Determine the (x, y) coordinate at the center of the cell enclosing the given text.  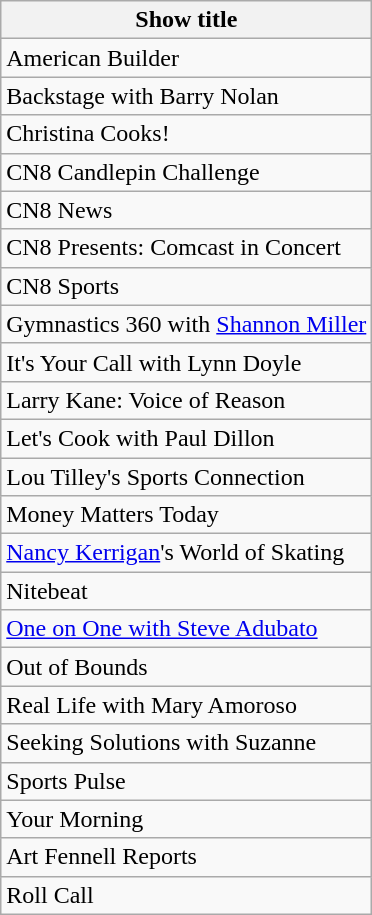
American Builder (186, 58)
Show title (186, 20)
Sports Pulse (186, 781)
Nancy Kerrigan's World of Skating (186, 553)
Lou Tilley's Sports Connection (186, 477)
CN8 Candlepin Challenge (186, 172)
Nitebeat (186, 591)
Roll Call (186, 895)
It's Your Call with Lynn Doyle (186, 362)
Seeking Solutions with Suzanne (186, 743)
CN8 Sports (186, 286)
Real Life with Mary Amoroso (186, 705)
Larry Kane: Voice of Reason (186, 400)
CN8 Presents: Comcast in Concert (186, 248)
CN8 News (186, 210)
Money Matters Today (186, 515)
Gymnastics 360 with Shannon Miller (186, 324)
Let's Cook with Paul Dillon (186, 438)
Out of Bounds (186, 667)
Art Fennell Reports (186, 857)
Backstage with Barry Nolan (186, 96)
One on One with Steve Adubato (186, 629)
Your Morning (186, 819)
Christina Cooks! (186, 134)
